Identify which cell holds the provided text, then report its [x, y] central coordinate. 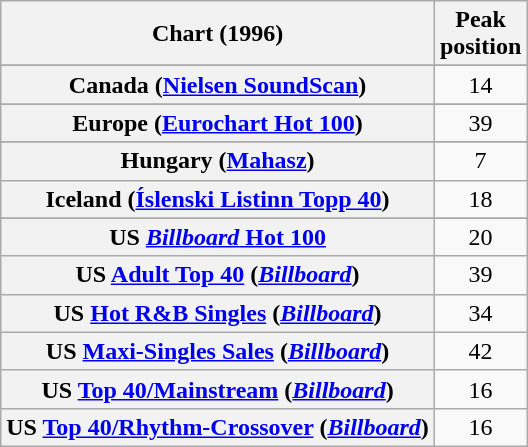
18 [480, 199]
42 [480, 351]
Chart (1996) [218, 34]
7 [480, 161]
Peakposition [480, 34]
34 [480, 313]
Canada (Nielsen SoundScan) [218, 85]
Iceland (Íslenski Listinn Topp 40) [218, 199]
Europe (Eurochart Hot 100) [218, 123]
US Billboard Hot 100 [218, 237]
14 [480, 85]
US Top 40/Rhythm-Crossover (Billboard) [218, 427]
US Adult Top 40 (Billboard) [218, 275]
US Maxi-Singles Sales (Billboard) [218, 351]
US Hot R&B Singles (Billboard) [218, 313]
US Top 40/Mainstream (Billboard) [218, 389]
20 [480, 237]
Hungary (Mahasz) [218, 161]
